Find where the given text appears and provide that cell's center as (x, y) coordinate. 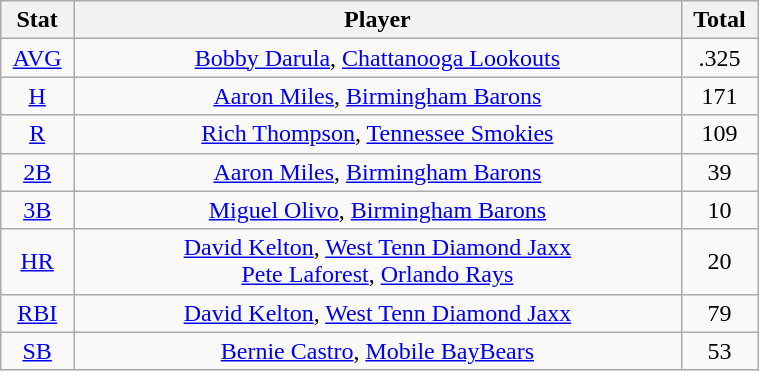
R (38, 134)
2B (38, 172)
H (38, 96)
SB (38, 351)
Bernie Castro, Mobile BayBears (378, 351)
10 (719, 210)
David Kelton, West Tenn Diamond Jaxx (378, 313)
Miguel Olivo, Birmingham Barons (378, 210)
39 (719, 172)
53 (719, 351)
David Kelton, West Tenn Diamond Jaxx Pete Laforest, Orlando Rays (378, 262)
RBI (38, 313)
Total (719, 20)
20 (719, 262)
HR (38, 262)
171 (719, 96)
Rich Thompson, Tennessee Smokies (378, 134)
3B (38, 210)
.325 (719, 58)
Stat (38, 20)
109 (719, 134)
AVG (38, 58)
Bobby Darula, Chattanooga Lookouts (378, 58)
Player (378, 20)
79 (719, 313)
